Capture the cell that displays the provided text and extract its (x, y) central coordinate. 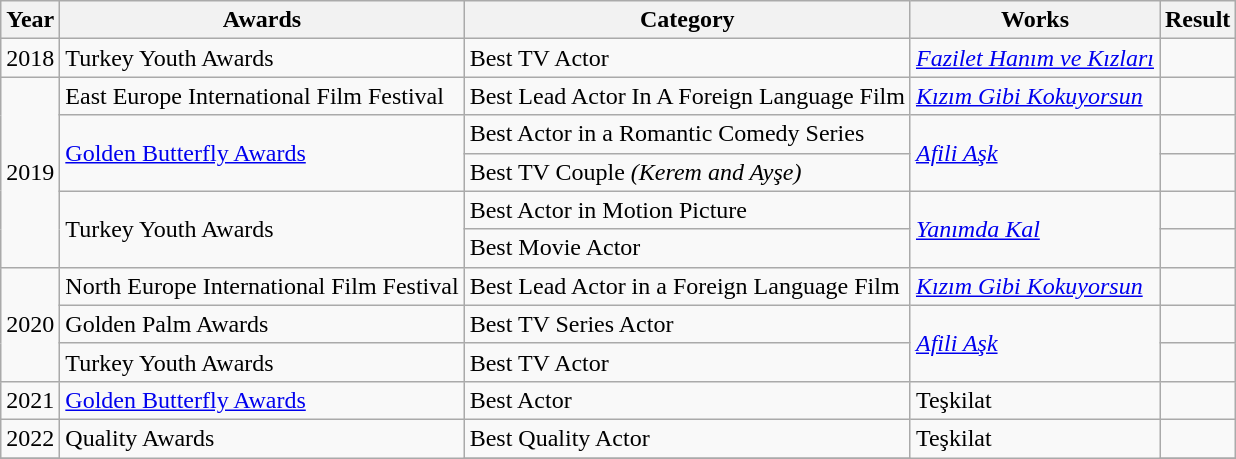
2019 (30, 172)
Best Movie Actor (687, 248)
2018 (30, 58)
Year (30, 20)
North Europe International Film Festival (262, 286)
Awards (262, 20)
Yanımda Kal (1034, 229)
Best TV Couple (Kerem and Ayşe) (687, 172)
Category (687, 20)
Best Actor in Motion Picture (687, 210)
Best TV Series Actor (687, 324)
Golden Palm Awards (262, 324)
2020 (30, 324)
Best Lead Actor in a Foreign Language Film (687, 286)
Best Lead Actor In A Foreign Language Film (687, 96)
East Europe International Film Festival (262, 96)
Best Quality Actor (687, 438)
Fazilet Hanım ve Kızları (1034, 58)
Best Actor in a Romantic Comedy Series (687, 134)
Works (1034, 20)
Best Actor (687, 400)
Result (1198, 20)
2021 (30, 400)
2022 (30, 438)
Quality Awards (262, 438)
